Scan for the cell matching the given text and deliver its [X, Y] coordinate at center. 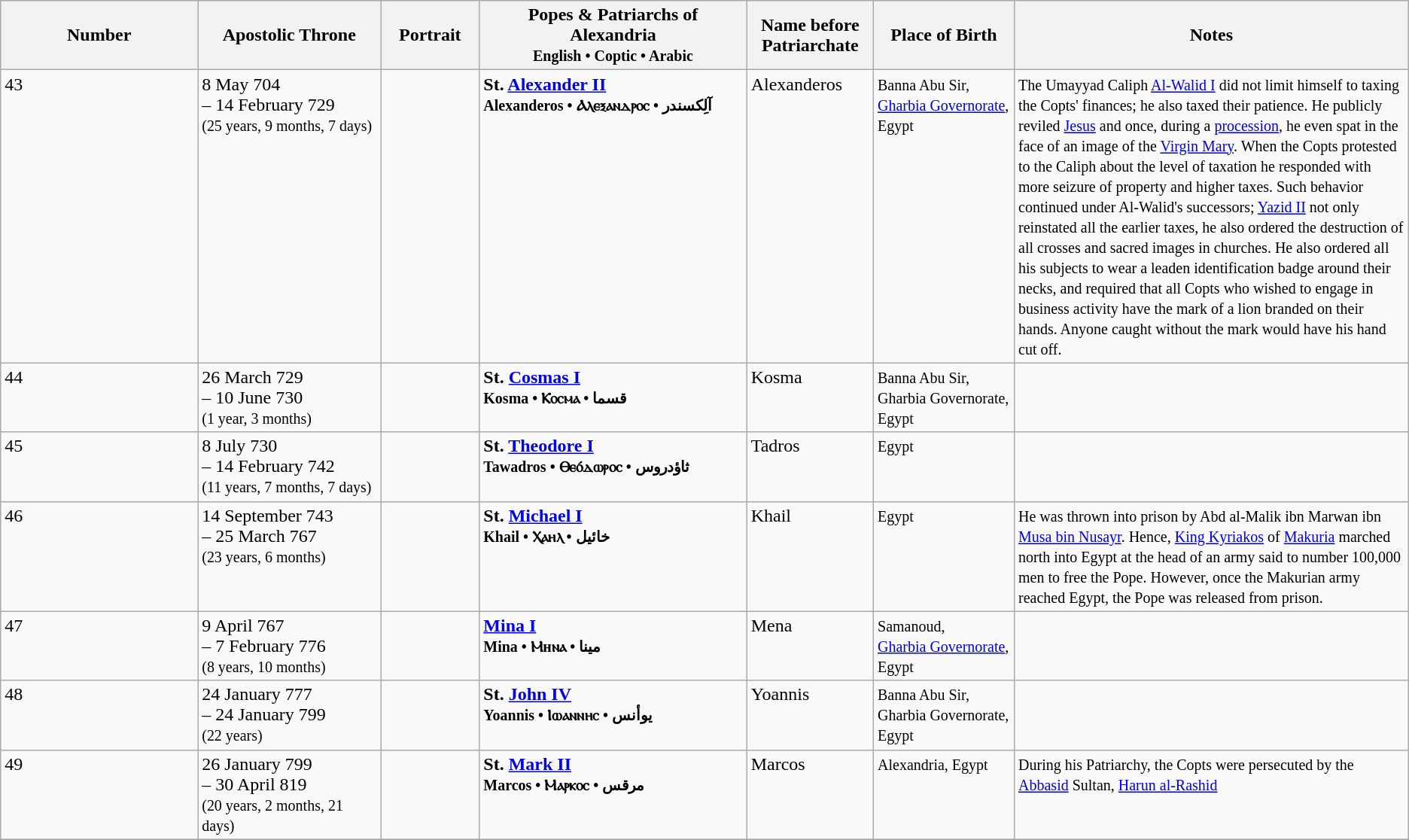
26 January 799– 30 April 819(20 years, 2 months, 21 days) [289, 795]
14 September 743– 25 March 767(23 years, 6 months) [289, 556]
Samanoud, Gharbia Governorate, Egypt [944, 646]
26 March 729– 10 June 730(1 year, 3 months) [289, 397]
9 April 767– 7 February 776(8 years, 10 months) [289, 646]
St. Cosmas IKosma • Ⲕⲟⲥⲙⲁ • قسما [613, 397]
St. Mark IIMarcos • Ⲙⲁⲣⲕⲟⲥ • مرقس [613, 795]
Apostolic Throne [289, 35]
48 [99, 715]
St. John IVYoannis • Ⲓⲱⲁⲛⲛⲏⲥ • يوأنس [613, 715]
Mena [810, 646]
Popes & Patriarchs of AlexandriaEnglish • Coptic • Arabic [613, 35]
Number [99, 35]
44 [99, 397]
24 January 777– 24 January 799(22 years) [289, 715]
During his Patriarchy, the Copts were persecuted by the Abbasid Sultan, Harun al-Rashid [1212, 795]
43 [99, 217]
Marcos [810, 795]
Alexanderos [810, 217]
Place of Birth [944, 35]
Khail [810, 556]
Portrait [431, 35]
Name before Patriarchate [810, 35]
49 [99, 795]
St. Theodore ITawadros • Ⲑⲉⲟ́ⲇⲱⲣⲟⲥ • ثاؤدروس [613, 467]
Tadros [810, 467]
8 May 704– 14 February 729(25 years, 9 months, 7 days) [289, 217]
47 [99, 646]
Yoannis [810, 715]
Notes [1212, 35]
St. Michael IKhail • Ⲭⲁⲏⲗ • خائيل [613, 556]
Alexandria, Egypt [944, 795]
Kosma [810, 397]
45 [99, 467]
Mina IMina • Ⲙнⲛⲁ • مينا [613, 646]
St. Alexander IIAlexanderos • Ⲁⲗⲉⲝⲁⲛⲇⲣⲟⲥ • آلِكسندر [613, 217]
46 [99, 556]
8 July 730– 14 February 742(11 years, 7 months, 7 days) [289, 467]
